Pinpoint the cell where the given text exists, returning its [x, y] midpoint coordinate. 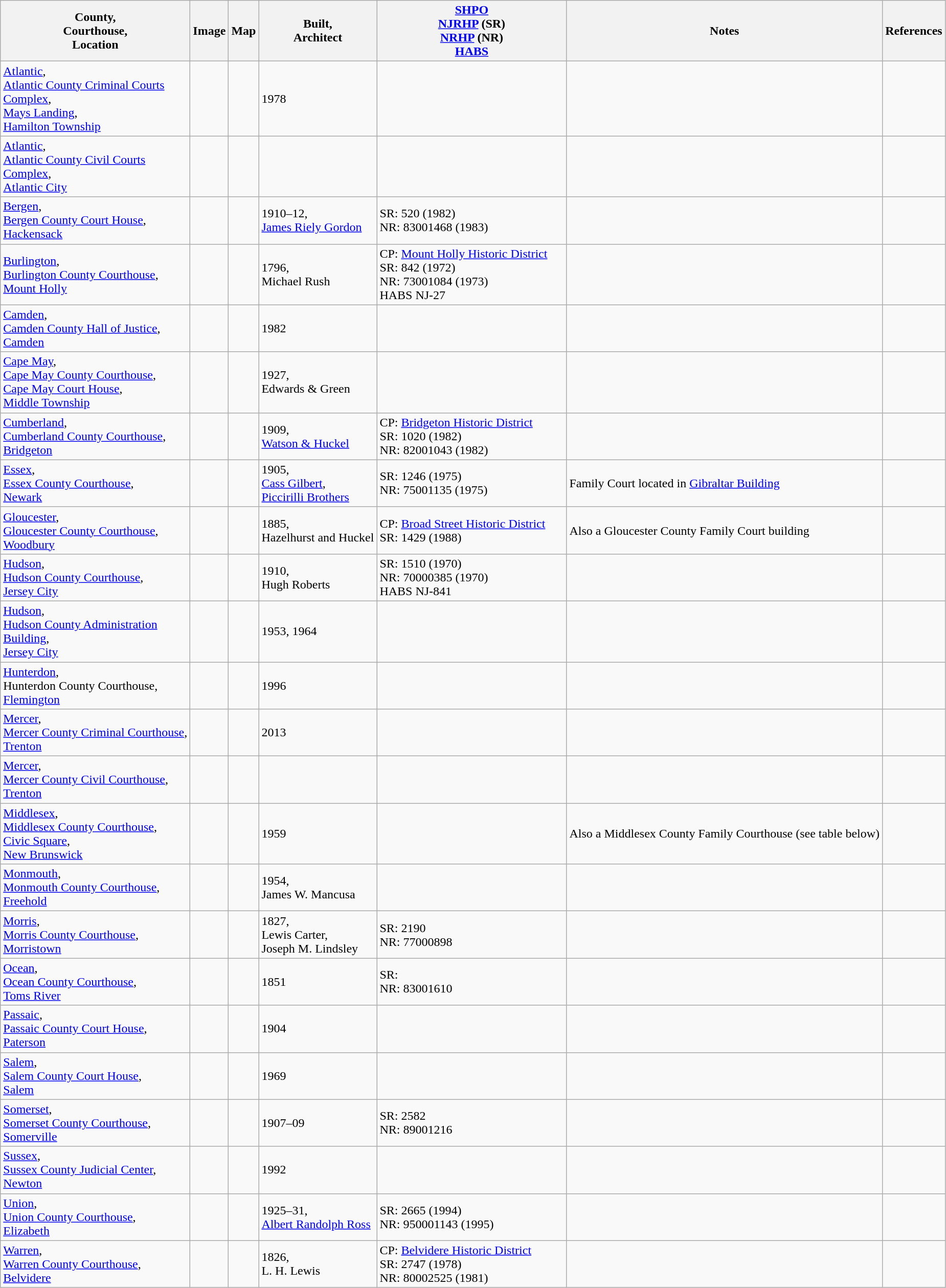
CP: Mount Holly Historic DistrictSR: 842 (1972)NR: 73001084 (1973)HABS NJ-27 [471, 274]
Hudson,Hudson County Courthouse,Jersey City [95, 577]
1910,Hugh Roberts [318, 577]
Middlesex,Middlesex County Courthouse,Civic Square,New Brunswick [95, 833]
1885,Hazelhurst and Huckel [318, 530]
SR:NR: 83001610 [471, 982]
Atlantic,Atlantic County Civil Courts Complex,Atlantic City [95, 167]
1905,Cass Gilbert,Piccirilli Brothers [318, 483]
1826,L. H. Lewis [318, 1264]
Built,Architect [318, 31]
Essex,Essex County Courthouse,Newark [95, 483]
Burlington,Burlington County Courthouse,Mount Holly [95, 274]
Morris,Morris County Courthouse,Morristown [95, 935]
Map [243, 31]
SR: 520 (1982)NR: 83001468 (1983) [471, 220]
1959 [318, 833]
1925–31,Albert Randolph Ross [318, 1217]
1909,Watson & Huckel [318, 436]
Sussex,Sussex County Judicial Center,Newton [95, 1170]
SR: 2665 (1994)NR: 950001143 (1995) [471, 1217]
Union,Union County Courthouse,Elizabeth [95, 1217]
Hunterdon,Hunterdon County Courthouse,Flemington [95, 685]
CP: Belvidere Historic DistrictSR: 2747 (1978)NR: 80002525 (1981) [471, 1264]
1954,James W. Mancusa [318, 888]
Somerset,Somerset County Courthouse,Somerville [95, 1123]
Cape May,Cape May County Courthouse,Cape May Court House,Middle Township [95, 382]
SHPONJRHP (SR)NRHP (NR)HABS [471, 31]
Passaic,Passaic County Court House,Paterson [95, 1029]
1910–12,James Riely Gordon [318, 220]
Hudson,Hudson County Administration Building,Jersey City [95, 631]
Notes [725, 31]
Camden,Camden County Hall of Justice,Camden [95, 328]
1904 [318, 1029]
1907–09 [318, 1123]
SR: 1246 (1975)NR: 75001135 (1975) [471, 483]
Monmouth,Monmouth County Courthouse,Freehold [95, 888]
SR: 2582NR: 89001216 [471, 1123]
1796,Michael Rush [318, 274]
1927,Edwards & Green [318, 382]
Also a Gloucester County Family Court building [725, 530]
Also a Middlesex County Family Courthouse (see table below) [725, 833]
2013 [318, 733]
1851 [318, 982]
1953, 1964 [318, 631]
CP: Broad Street Historic DistrictSR: 1429 (1988) [471, 530]
Mercer,Mercer County Civil Courthouse,Trenton [95, 780]
Family Court located in Gibraltar Building [725, 483]
1996 [318, 685]
1978 [318, 99]
Ocean,Ocean County Courthouse,Toms River [95, 982]
SR: 2190NR: 77000898 [471, 935]
Warren,Warren County Courthouse,Belvidere [95, 1264]
1982 [318, 328]
Mercer,Mercer County Criminal Courthouse,Trenton [95, 733]
1827,Lewis Carter,Joseph M. Lindsley [318, 935]
Image [210, 31]
Bergen,Bergen County Court House,Hackensack [95, 220]
Cumberland,Cumberland County Courthouse,Bridgeton [95, 436]
CP: Bridgeton Historic DistrictSR: 1020 (1982)NR: 82001043 (1982) [471, 436]
Gloucester,Gloucester County Courthouse,Woodbury [95, 530]
Salem,Salem County Court House,Salem [95, 1076]
SR: 1510 (1970)NR: 70000385 (1970)HABS NJ-841 [471, 577]
Atlantic,Atlantic County Criminal Courts Complex,Mays Landing,Hamilton Township [95, 99]
References [914, 31]
1992 [318, 1170]
County,Courthouse,Location [95, 31]
1969 [318, 1076]
